Capture the cell that displays the provided text and extract its (X, Y) central coordinate. 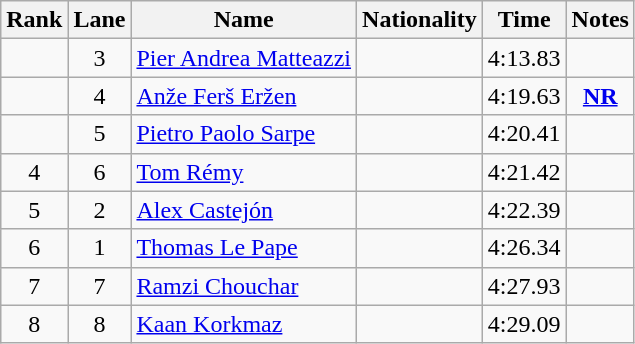
4:21.42 (524, 172)
Anže Ferš Eržen (244, 96)
Lane (100, 20)
4:26.34 (524, 248)
Ramzi Chouchar (244, 286)
Alex Castejón (244, 210)
Notes (600, 20)
Kaan Korkmaz (244, 324)
2 (100, 210)
Time (524, 20)
Nationality (420, 20)
4:27.93 (524, 286)
1 (100, 248)
Name (244, 20)
4:19.63 (524, 96)
3 (100, 58)
Thomas Le Pape (244, 248)
4:22.39 (524, 210)
Rank (34, 20)
NR (600, 96)
Pietro Paolo Sarpe (244, 134)
4:20.41 (524, 134)
4:13.83 (524, 58)
Tom Rémy (244, 172)
Pier Andrea Matteazzi (244, 58)
4:29.09 (524, 324)
